From the cell containing the given text, extract its center point as (x, y) coordinate. 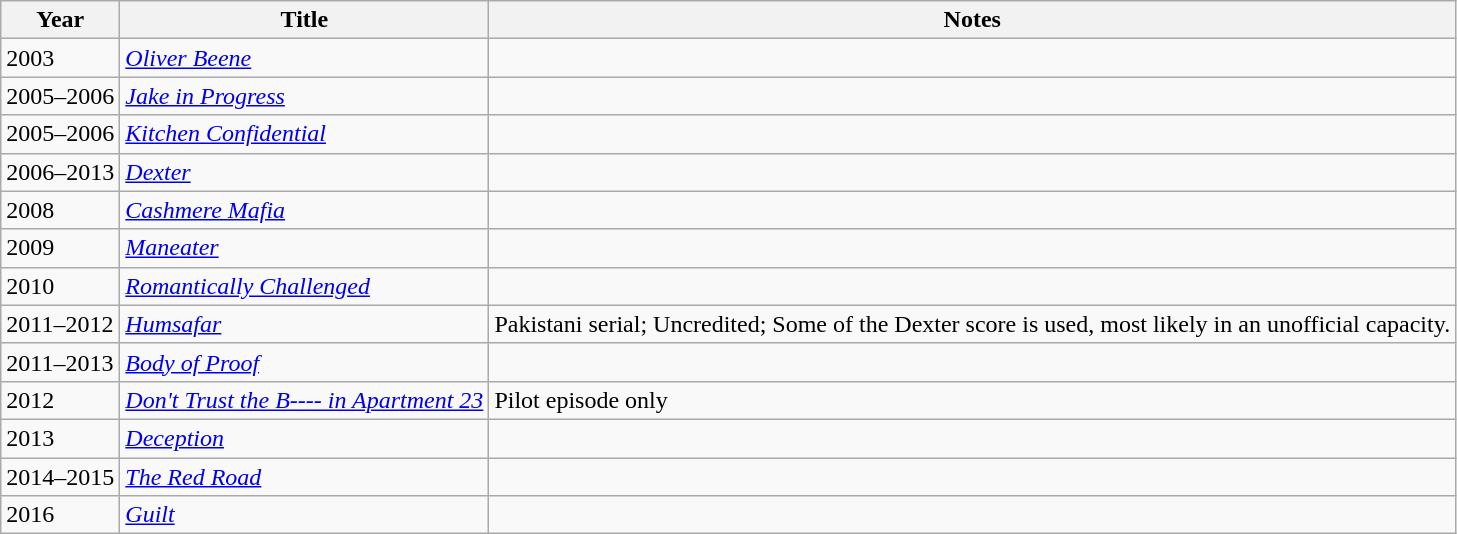
2009 (60, 248)
Cashmere Mafia (304, 210)
Humsafar (304, 324)
Notes (972, 20)
Maneater (304, 248)
Pilot episode only (972, 400)
2003 (60, 58)
Body of Proof (304, 362)
Guilt (304, 515)
Pakistani serial; Uncredited; Some of the Dexter score is used, most likely in an unofficial capacity. (972, 324)
2012 (60, 400)
Kitchen Confidential (304, 134)
Oliver Beene (304, 58)
2014–2015 (60, 477)
2016 (60, 515)
Title (304, 20)
Romantically Challenged (304, 286)
2013 (60, 438)
2008 (60, 210)
2011–2012 (60, 324)
2010 (60, 286)
Don't Trust the B---- in Apartment 23 (304, 400)
Deception (304, 438)
2006–2013 (60, 172)
Dexter (304, 172)
2011–2013 (60, 362)
Jake in Progress (304, 96)
Year (60, 20)
The Red Road (304, 477)
